Output the [x, y] coordinate of the center of the cell containing the given text.  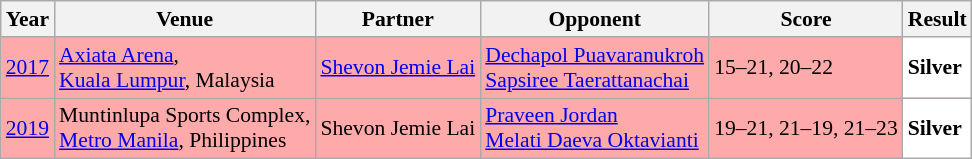
2019 [28, 128]
Muntinlupa Sports Complex,Metro Manila, Philippines [184, 128]
Partner [398, 19]
Axiata Arena,Kuala Lumpur, Malaysia [184, 68]
Praveen Jordan Melati Daeva Oktavianti [594, 128]
15–21, 20–22 [806, 68]
2017 [28, 68]
Opponent [594, 19]
19–21, 21–19, 21–23 [806, 128]
Venue [184, 19]
Score [806, 19]
Dechapol Puavaranukroh Sapsiree Taerattanachai [594, 68]
Year [28, 19]
Result [938, 19]
